Identify which cell holds the provided text, then report its [X, Y] central coordinate. 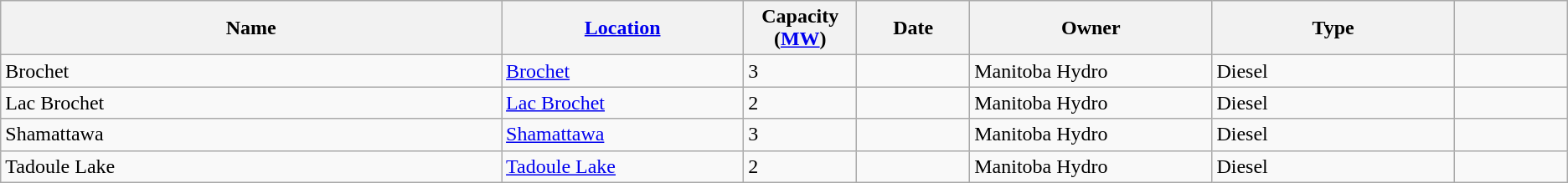
Date [913, 28]
Name [251, 28]
Location [623, 28]
Owner [1091, 28]
Type [1333, 28]
Capacity (MW) [801, 28]
